Provide the [X, Y] coordinate of the cell's center where the given text is located.  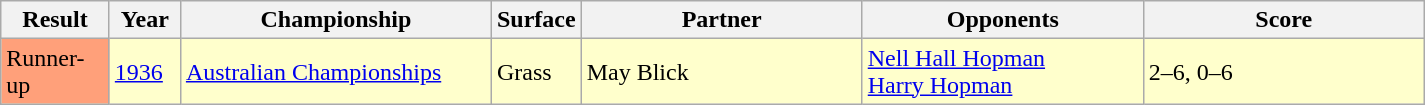
2–6, 0–6 [1284, 72]
1936 [144, 72]
Runner-up [56, 72]
Opponents [1002, 20]
Nell Hall Hopman Harry Hopman [1002, 72]
Partner [722, 20]
Championship [336, 20]
Result [56, 20]
May Blick [722, 72]
Year [144, 20]
Score [1284, 20]
Grass [536, 72]
Australian Championships [336, 72]
Surface [536, 20]
